Find where the given text appears and provide that cell's center as (x, y) coordinate. 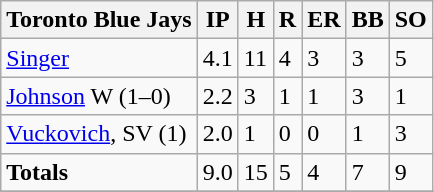
2.2 (218, 96)
11 (256, 58)
Totals (99, 172)
Singer (99, 58)
SO (410, 20)
IP (218, 20)
2.0 (218, 134)
Toronto Blue Jays (99, 20)
ER (324, 20)
H (256, 20)
Vuckovich, SV (1) (99, 134)
Johnson W (1–0) (99, 96)
15 (256, 172)
7 (368, 172)
BB (368, 20)
4.1 (218, 58)
9.0 (218, 172)
R (287, 20)
9 (410, 172)
